Identify which cell holds the provided text, then report its (x, y) central coordinate. 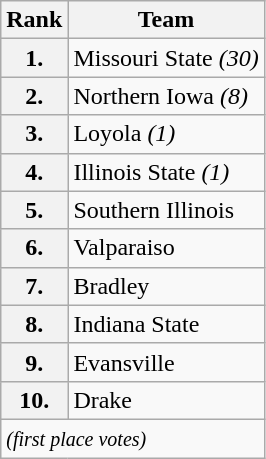
Northern Iowa (8) (166, 96)
Illinois State (1) (166, 172)
Team (166, 20)
9. (34, 362)
6. (34, 248)
Valparaiso (166, 248)
Rank (34, 20)
Southern Illinois (166, 210)
5. (34, 210)
Bradley (166, 286)
Missouri State (30) (166, 58)
10. (34, 400)
7. (34, 286)
(first place votes) (132, 438)
Loyola (1) (166, 134)
Evansville (166, 362)
1. (34, 58)
Drake (166, 400)
Indiana State (166, 324)
8. (34, 324)
2. (34, 96)
4. (34, 172)
3. (34, 134)
